Scan for the cell matching the given text and deliver its (X, Y) coordinate at center. 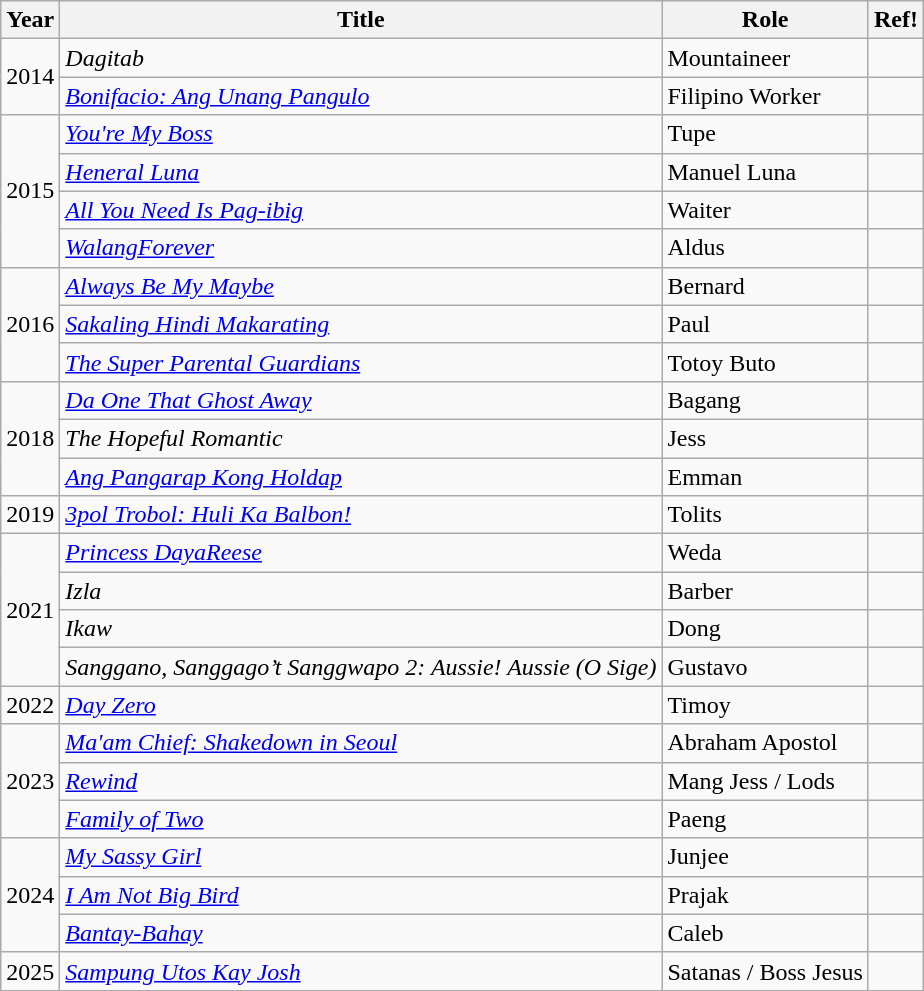
2014 (30, 77)
2024 (30, 895)
Day Zero (361, 705)
Caleb (765, 933)
Sanggano, Sanggago’t Sanggwapo 2: Aussie! Aussie (O Sige) (361, 667)
Waiter (765, 210)
You're My Boss (361, 134)
2025 (30, 971)
Bantay-Bahay (361, 933)
Rewind (361, 781)
All You Need Is Pag-ibig (361, 210)
Dagitab (361, 58)
2018 (30, 438)
Jess (765, 438)
Sampung Utos Kay Josh (361, 971)
Barber (765, 591)
The Hopeful Romantic (361, 438)
Princess DayaReese (361, 553)
Aldus (765, 248)
Mountaineer (765, 58)
The Super Parental Guardians (361, 362)
Paul (765, 324)
2016 (30, 324)
Ma'am Chief: Shakedown in Seoul (361, 743)
Bonifacio: Ang Unang Pangulo (361, 96)
Family of Two (361, 819)
Ref! (896, 20)
Ang Pangarap Kong Holdap (361, 477)
2019 (30, 515)
WalangForever (361, 248)
Paeng (765, 819)
Tolits (765, 515)
Mang Jess / Lods (765, 781)
Manuel Luna (765, 172)
Timoy (765, 705)
Filipino Worker (765, 96)
Weda (765, 553)
My Sassy Girl (361, 857)
Gustavo (765, 667)
Tupe (765, 134)
Bagang (765, 400)
Dong (765, 629)
Da One That Ghost Away (361, 400)
2015 (30, 191)
2021 (30, 610)
Bernard (765, 286)
Role (765, 20)
Satanas / Boss Jesus (765, 971)
Prajak (765, 895)
Heneral Luna (361, 172)
Always Be My Maybe (361, 286)
Junjee (765, 857)
2023 (30, 781)
Emman (765, 477)
Abraham Apostol (765, 743)
Ikaw (361, 629)
Title (361, 20)
3pol Trobol: Huli Ka Balbon! (361, 515)
2022 (30, 705)
I Am Not Big Bird (361, 895)
Izla (361, 591)
Year (30, 20)
Sakaling Hindi Makarating (361, 324)
Totoy Buto (765, 362)
